Pinpoint the cell where the given text exists, returning its [X, Y] midpoint coordinate. 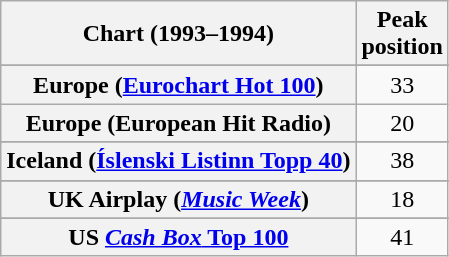
Europe (European Hit Radio) [178, 123]
41 [402, 237]
UK Airplay (Music Week) [178, 199]
33 [402, 85]
Iceland (Íslenski Listinn Topp 40) [178, 161]
20 [402, 123]
US Cash Box Top 100 [178, 237]
38 [402, 161]
Peakposition [402, 34]
Chart (1993–1994) [178, 34]
18 [402, 199]
Europe (Eurochart Hot 100) [178, 85]
